Scan for the cell matching the given text and deliver its (x, y) coordinate at center. 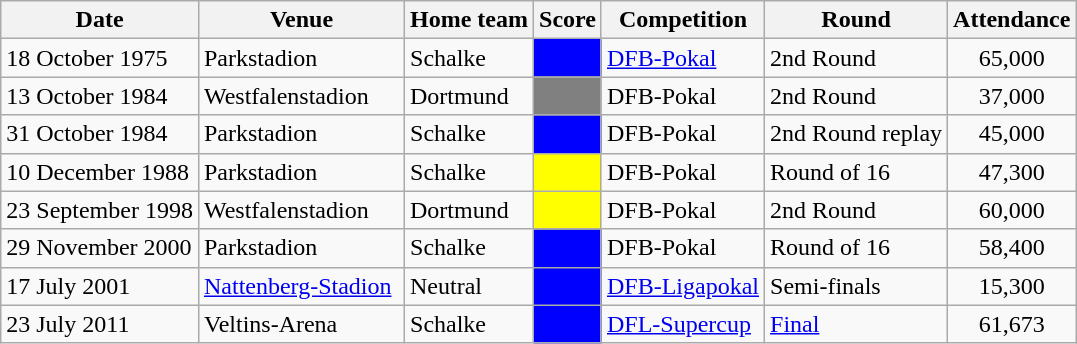
13 October 1984 (100, 96)
10 December 1988 (100, 172)
Attendance (1012, 20)
60,000 (1012, 210)
Round (856, 20)
Score (568, 20)
29 November 2000 (100, 248)
Veltins-Arena (301, 324)
Home team (470, 20)
Date (100, 20)
18 October 1975 (100, 58)
23 September 1998 (100, 210)
15,300 (1012, 286)
58,400 (1012, 248)
2nd Round replay (856, 134)
Semi-finals (856, 286)
Neutral (470, 286)
Venue (301, 20)
47,300 (1012, 172)
DFL-Supercup (682, 324)
DFB-Ligapokal (682, 286)
65,000 (1012, 58)
45,000 (1012, 134)
37,000 (1012, 96)
31 October 1984 (100, 134)
Competition (682, 20)
23 July 2011 (100, 324)
Nattenberg-Stadion (301, 286)
Final (856, 324)
17 July 2001 (100, 286)
61,673 (1012, 324)
